Provide the (x, y) coordinate of the cell's center where the given text is located.  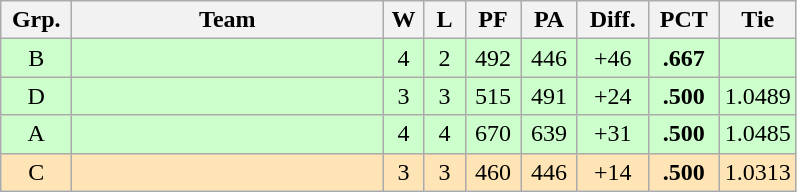
Grp. (36, 20)
.667 (684, 58)
D (36, 96)
+46 (612, 58)
491 (549, 96)
1.0485 (758, 134)
A (36, 134)
Team (228, 20)
PCT (684, 20)
+31 (612, 134)
639 (549, 134)
492 (493, 58)
1.0313 (758, 172)
W (404, 20)
B (36, 58)
2 (444, 58)
L (444, 20)
Diff. (612, 20)
+24 (612, 96)
PF (493, 20)
1.0489 (758, 96)
670 (493, 134)
PA (549, 20)
+14 (612, 172)
460 (493, 172)
Tie (758, 20)
C (36, 172)
515 (493, 96)
